Extract the [x, y] coordinate from the center of the cell holding the provided text.  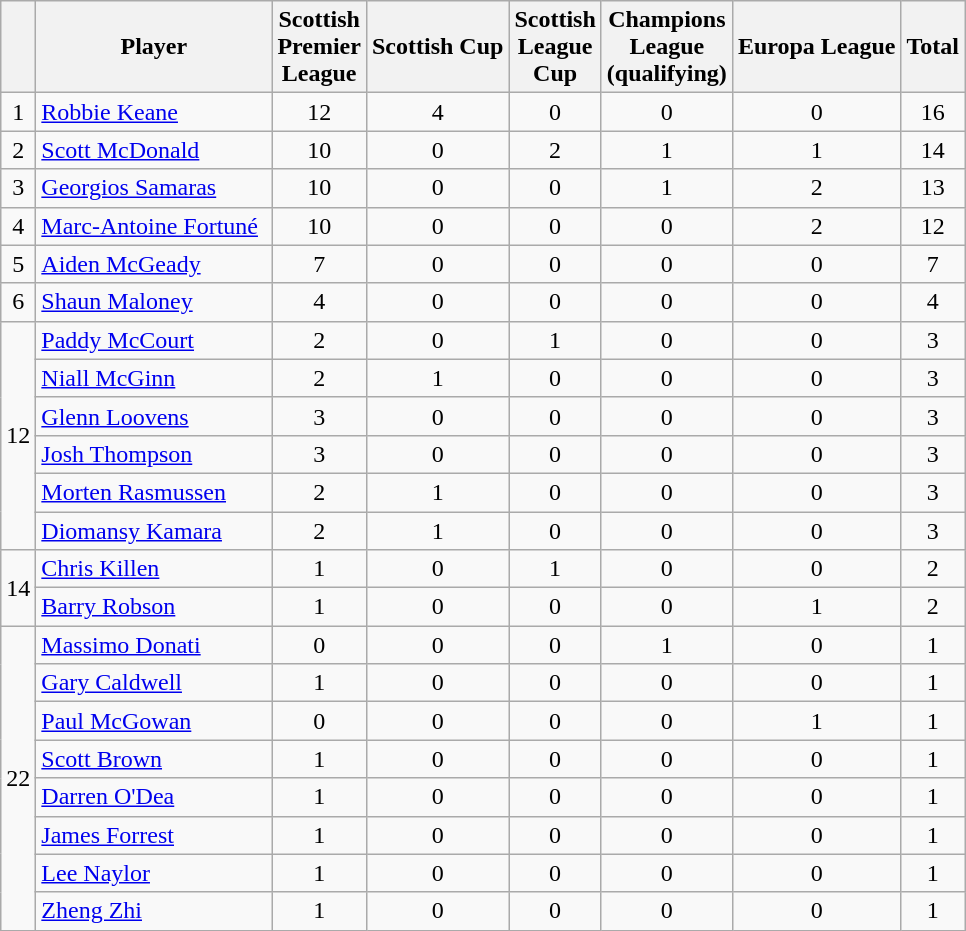
Chris Killen [154, 569]
Shaun Maloney [154, 302]
Zheng Zhi [154, 911]
ChampionsLeague(qualifying) [666, 47]
Massimo Donati [154, 645]
Scottish Cup [437, 47]
13 [933, 188]
Paddy McCourt [154, 340]
Gary Caldwell [154, 683]
Diomansy Kamara [154, 531]
5 [18, 264]
Scott Brown [154, 759]
Darren O'Dea [154, 797]
James Forrest [154, 835]
Total [933, 47]
Niall McGinn [154, 378]
Morten Rasmussen [154, 492]
16 [933, 112]
ScottishPremierLeague [320, 47]
Glenn Loovens [154, 416]
Scott McDonald [154, 150]
6 [18, 302]
22 [18, 778]
Paul McGowan [154, 721]
Europa League [816, 47]
Marc-Antoine Fortuné [154, 226]
Lee Naylor [154, 873]
Josh Thompson [154, 454]
Aiden McGeady [154, 264]
Georgios Samaras [154, 188]
Player [154, 47]
ScottishLeagueCup [555, 47]
Barry Robson [154, 607]
Robbie Keane [154, 112]
